Search for the cell housing the specified text and yield its [x, y] center coordinate. 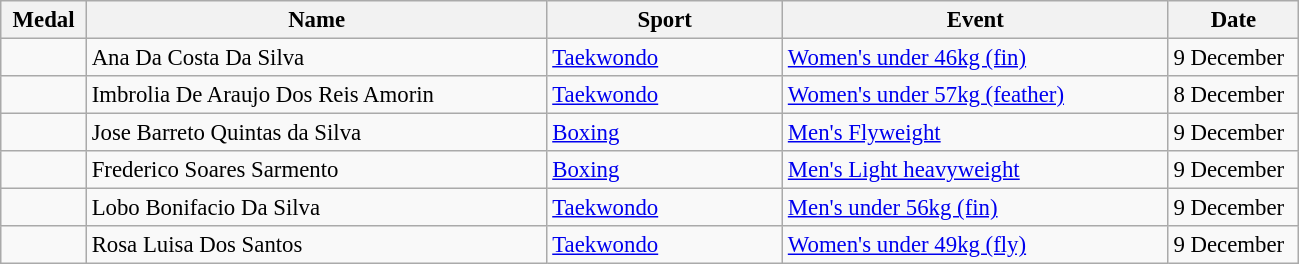
Frederico Soares Sarmento [316, 170]
Medal [44, 20]
Men's Light heavyweight [976, 170]
Jose Barreto Quintas da Silva [316, 133]
Ana Da Costa Da Silva [316, 58]
Rosa Luisa Dos Santos [316, 245]
Event [976, 20]
8 December [1234, 95]
Imbrolia De Araujo Dos Reis Amorin [316, 95]
Sport [665, 20]
Lobo Bonifacio Da Silva [316, 208]
Men's Flyweight [976, 133]
Date [1234, 20]
Women's under 46kg (fin) [976, 58]
Name [316, 20]
Men's under 56kg (fin) [976, 208]
Women's under 57kg (feather) [976, 95]
Women's under 49kg (fly) [976, 245]
